Search for the cell housing the specified text and yield its [X, Y] center coordinate. 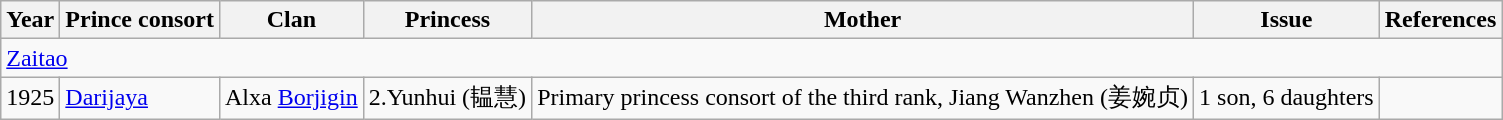
Darijaya [140, 98]
Clan [291, 20]
1 son, 6 daughters [1287, 98]
Mother [863, 20]
Zaitao [752, 58]
Princess [447, 20]
Alxa Borjigin [291, 98]
Year [30, 20]
2.Yunhui (韫慧) [447, 98]
Prince consort [140, 20]
1925 [30, 98]
References [1440, 20]
Issue [1287, 20]
Primary princess consort of the third rank, Jiang Wanzhen (姜婉贞) [863, 98]
